Search for the cell housing the specified text and yield its [x, y] center coordinate. 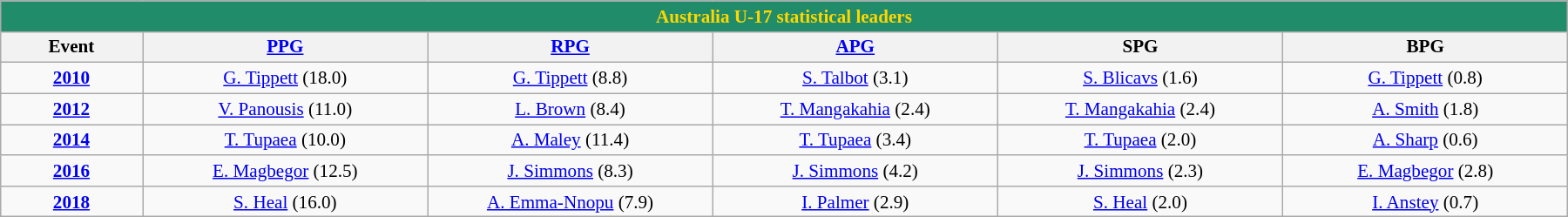
G. Tippett (8.8) [570, 78]
J. Simmons (2.3) [1139, 171]
Australia U-17 statistical leaders [784, 16]
J. Simmons (8.3) [570, 171]
G. Tippett (18.0) [286, 78]
RPG [570, 47]
T. Tupaea (2.0) [1139, 139]
S. Talbot (3.1) [855, 78]
APG [855, 47]
A. Maley (11.4) [570, 139]
I. Palmer (2.9) [855, 200]
SPG [1139, 47]
G. Tippett (0.8) [1425, 78]
T. Tupaea (10.0) [286, 139]
2012 [71, 108]
T. Tupaea (3.4) [855, 139]
BPG [1425, 47]
L. Brown (8.4) [570, 108]
PPG [286, 47]
S. Blicavs (1.6) [1139, 78]
V. Panousis (11.0) [286, 108]
E. Magbegor (12.5) [286, 171]
Event [71, 47]
A. Smith (1.8) [1425, 108]
S. Heal (2.0) [1139, 200]
A. Sharp (0.6) [1425, 139]
2018 [71, 200]
S. Heal (16.0) [286, 200]
2016 [71, 171]
2010 [71, 78]
2014 [71, 139]
J. Simmons (4.2) [855, 171]
I. Anstey (0.7) [1425, 200]
E. Magbegor (2.8) [1425, 171]
A. Emma-Nnopu (7.9) [570, 200]
